Provide the (x, y) coordinate of the cell's center where the given text is located.  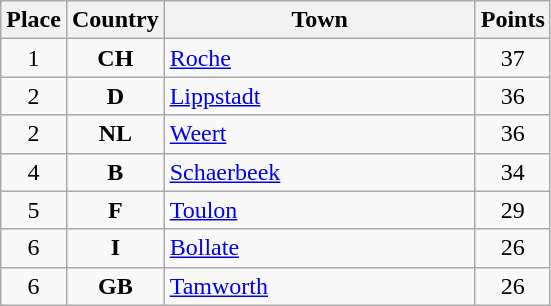
Points (512, 20)
29 (512, 210)
4 (34, 172)
Tamworth (320, 286)
Weert (320, 134)
Schaerbeek (320, 172)
D (115, 96)
Bollate (320, 248)
CH (115, 58)
1 (34, 58)
NL (115, 134)
5 (34, 210)
Town (320, 20)
I (115, 248)
GB (115, 286)
Roche (320, 58)
Country (115, 20)
37 (512, 58)
B (115, 172)
Toulon (320, 210)
34 (512, 172)
Place (34, 20)
F (115, 210)
Lippstadt (320, 96)
